Output the [X, Y] coordinate of the center of the cell containing the given text.  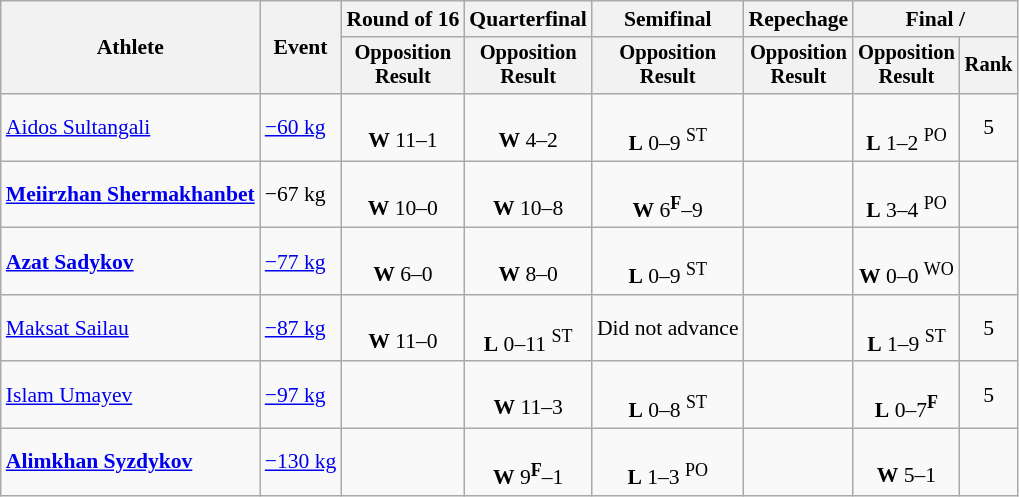
W 8–0 [528, 262]
Azat Sadykov [130, 262]
Round of 16 [402, 19]
Alimkhan Syzdykov [130, 462]
W 11–3 [528, 396]
L 1–9 ST [906, 328]
W 4–2 [528, 128]
W 11–1 [402, 128]
L 1–3 PO [668, 462]
L 0–7F [906, 396]
L 0–11 ST [528, 328]
Islam Umayev [130, 396]
W 5–1 [906, 462]
W 6F–9 [668, 194]
−67 kg [301, 194]
Rank [989, 66]
Final / [935, 19]
W 10–8 [528, 194]
W 11–0 [402, 328]
Did not advance [668, 328]
W 6–0 [402, 262]
L 1–2 PO [906, 128]
Quarterfinal [528, 19]
−130 kg [301, 462]
Athlete [130, 48]
−87 kg [301, 328]
L 0–8 ST [668, 396]
L 3–4 PO [906, 194]
W 9F–1 [528, 462]
−77 kg [301, 262]
−97 kg [301, 396]
Repechage [799, 19]
Aidos Sultangali [130, 128]
Meiirzhan Shermakhanbet [130, 194]
Semifinal [668, 19]
W 10–0 [402, 194]
−60 kg [301, 128]
Maksat Sailau [130, 328]
W 0–0 WO [906, 262]
Event [301, 48]
